Locate the cell with the specified text and output its [X, Y] center coordinate. 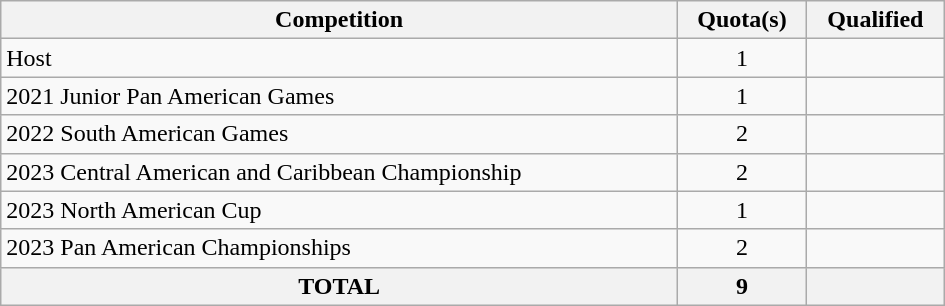
2022 South American Games [340, 134]
9 [742, 286]
Quota(s) [742, 20]
Competition [340, 20]
TOTAL [340, 286]
Host [340, 58]
2023 Central American and Caribbean Championship [340, 172]
2023 North American Cup [340, 210]
2021 Junior Pan American Games [340, 96]
2023 Pan American Championships [340, 248]
Qualified [876, 20]
